Return (X, Y) of the center of cell containing provided text 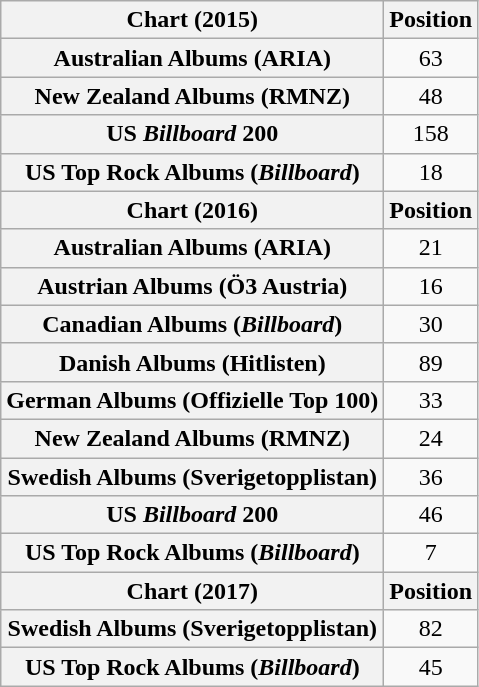
Canadian Albums (Billboard) (192, 324)
21 (431, 248)
7 (431, 553)
16 (431, 286)
82 (431, 629)
24 (431, 438)
158 (431, 134)
Chart (2015) (192, 20)
33 (431, 400)
Chart (2017) (192, 591)
18 (431, 172)
German Albums (Offizielle Top 100) (192, 400)
63 (431, 58)
30 (431, 324)
48 (431, 96)
46 (431, 515)
Chart (2016) (192, 210)
45 (431, 667)
89 (431, 362)
Austrian Albums (Ö3 Austria) (192, 286)
Danish Albums (Hitlisten) (192, 362)
36 (431, 477)
